Find where the given text appears and provide that cell's center as (X, Y) coordinate. 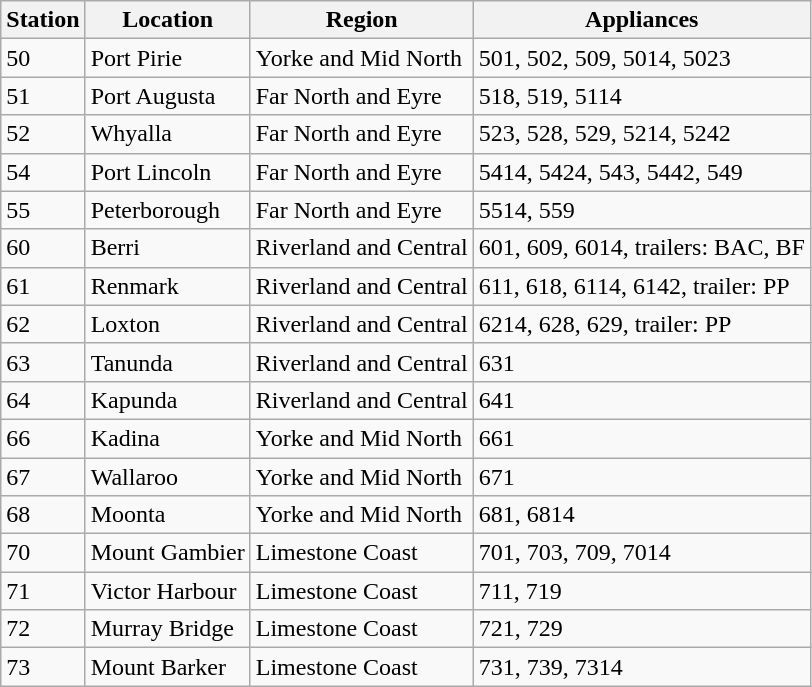
Location (168, 20)
731, 739, 7314 (642, 667)
671 (642, 477)
73 (43, 667)
Port Augusta (168, 96)
Appliances (642, 20)
5414, 5424, 543, 5442, 549 (642, 172)
661 (642, 438)
6214, 628, 629, trailer: PP (642, 324)
721, 729 (642, 629)
Station (43, 20)
Moonta (168, 515)
60 (43, 248)
70 (43, 553)
Port Lincoln (168, 172)
Berri (168, 248)
641 (642, 400)
72 (43, 629)
66 (43, 438)
64 (43, 400)
Mount Barker (168, 667)
Loxton (168, 324)
54 (43, 172)
701, 703, 709, 7014 (642, 553)
Peterborough (168, 210)
Kadina (168, 438)
63 (43, 362)
Renmark (168, 286)
62 (43, 324)
601, 609, 6014, trailers: BAC, BF (642, 248)
Wallaroo (168, 477)
681, 6814 (642, 515)
Tanunda (168, 362)
501, 502, 509, 5014, 5023 (642, 58)
Region (362, 20)
Murray Bridge (168, 629)
Port Pirie (168, 58)
51 (43, 96)
631 (642, 362)
523, 528, 529, 5214, 5242 (642, 134)
68 (43, 515)
Kapunda (168, 400)
Victor Harbour (168, 591)
50 (43, 58)
711, 719 (642, 591)
52 (43, 134)
67 (43, 477)
518, 519, 5114 (642, 96)
Mount Gambier (168, 553)
71 (43, 591)
611, 618, 6114, 6142, trailer: PP (642, 286)
Whyalla (168, 134)
55 (43, 210)
5514, 559 (642, 210)
61 (43, 286)
